Return [x, y] of the center of cell containing provided text 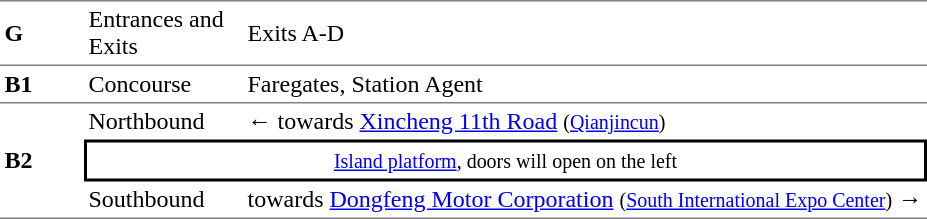
Faregates, Station Agent [585, 85]
Island platform, doors will open on the left [506, 161]
B1 [42, 85]
Entrances and Exits [164, 33]
Exits A-D [585, 33]
Northbound [164, 122]
← towards Xincheng 11th Road (Qianjincun) [585, 122]
G [42, 33]
Concourse [164, 85]
